Scan for the cell matching the given text and deliver its [X, Y] coordinate at center. 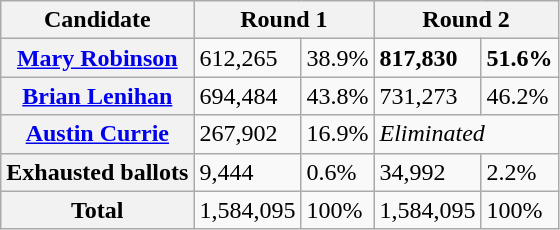
46.2% [520, 96]
612,265 [248, 58]
Mary Robinson [98, 58]
34,992 [428, 172]
Round 2 [466, 20]
731,273 [428, 96]
51.6% [520, 58]
Round 1 [284, 20]
267,902 [248, 134]
694,484 [248, 96]
Candidate [98, 20]
Austin Currie [98, 134]
38.9% [338, 58]
9,444 [248, 172]
Total [98, 210]
2.2% [520, 172]
817,830 [428, 58]
0.6% [338, 172]
43.8% [338, 96]
16.9% [338, 134]
Brian Lenihan [98, 96]
Eliminated [466, 134]
Exhausted ballots [98, 172]
